Return (X, Y) of the center of cell containing provided text 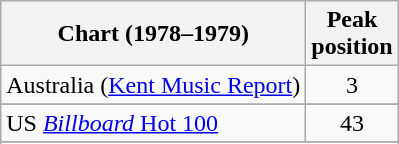
43 (352, 123)
US Billboard Hot 100 (154, 123)
Peakposition (352, 34)
3 (352, 85)
Chart (1978–1979) (154, 34)
Australia (Kent Music Report) (154, 85)
